Return (x, y) of the center of cell containing provided text 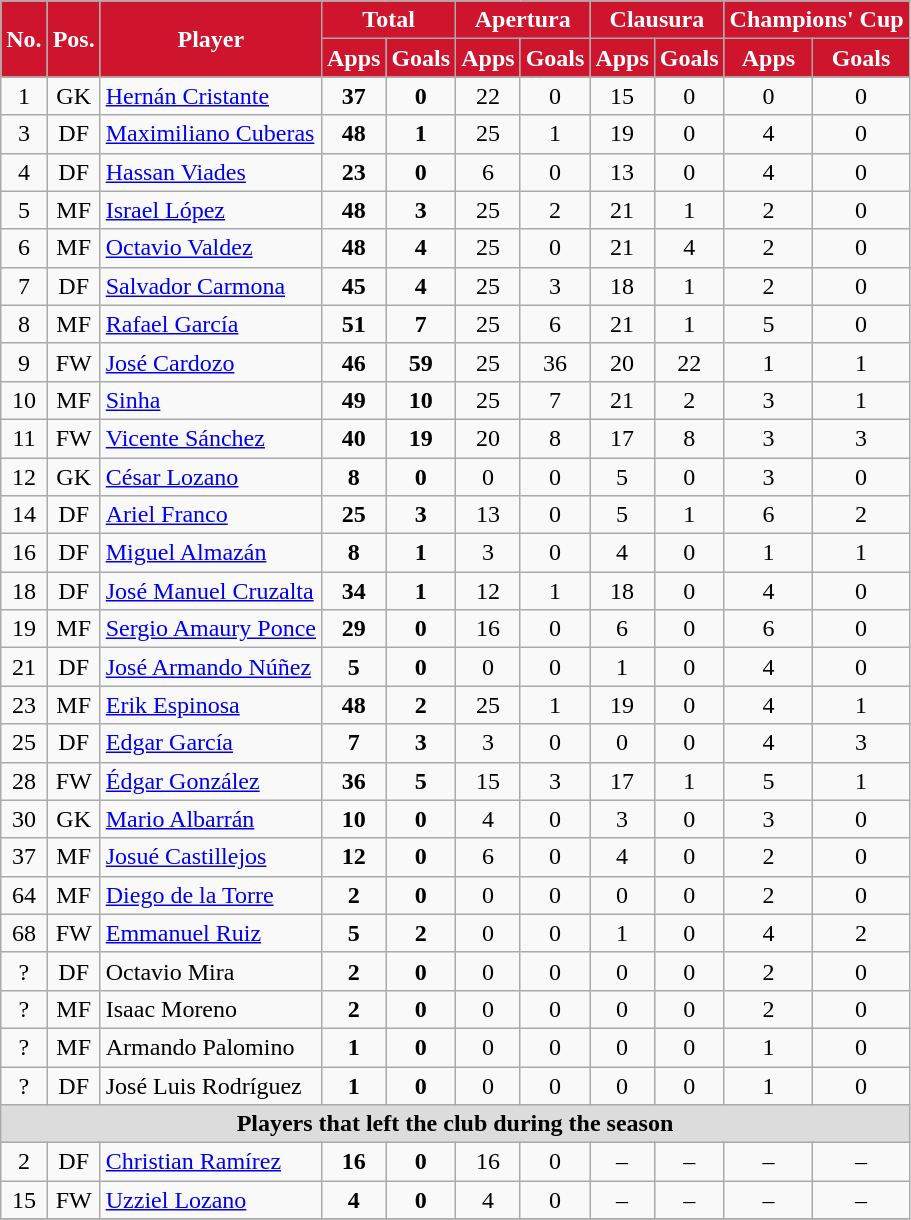
Sinha (210, 400)
Miguel Almazán (210, 553)
Hernán Cristante (210, 96)
68 (24, 933)
Pos. (74, 39)
José Manuel Cruzalta (210, 591)
49 (353, 400)
José Luis Rodríguez (210, 1085)
Clausura (657, 20)
Armando Palomino (210, 1047)
No. (24, 39)
Sergio Amaury Ponce (210, 629)
40 (353, 438)
9 (24, 362)
Ariel Franco (210, 515)
Erik Espinosa (210, 705)
Hassan Viades (210, 172)
11 (24, 438)
30 (24, 819)
Octavio Valdez (210, 248)
Total (388, 20)
Apertura (523, 20)
46 (353, 362)
Israel López (210, 210)
Édgar González (210, 781)
Maximiliano Cuberas (210, 134)
Rafael García (210, 324)
Josué Castillejos (210, 857)
64 (24, 895)
51 (353, 324)
Uzziel Lozano (210, 1200)
José Armando Núñez (210, 667)
Players that left the club during the season (455, 1124)
Vicente Sánchez (210, 438)
Champions' Cup (816, 20)
César Lozano (210, 477)
Emmanuel Ruiz (210, 933)
José Cardozo (210, 362)
Octavio Mira (210, 971)
Diego de la Torre (210, 895)
Edgar García (210, 743)
Player (210, 39)
45 (353, 286)
34 (353, 591)
Christian Ramírez (210, 1162)
59 (421, 362)
29 (353, 629)
Mario Albarrán (210, 819)
Isaac Moreno (210, 1009)
14 (24, 515)
Salvador Carmona (210, 286)
28 (24, 781)
